Find where the given text appears and provide that cell's center as (x, y) coordinate. 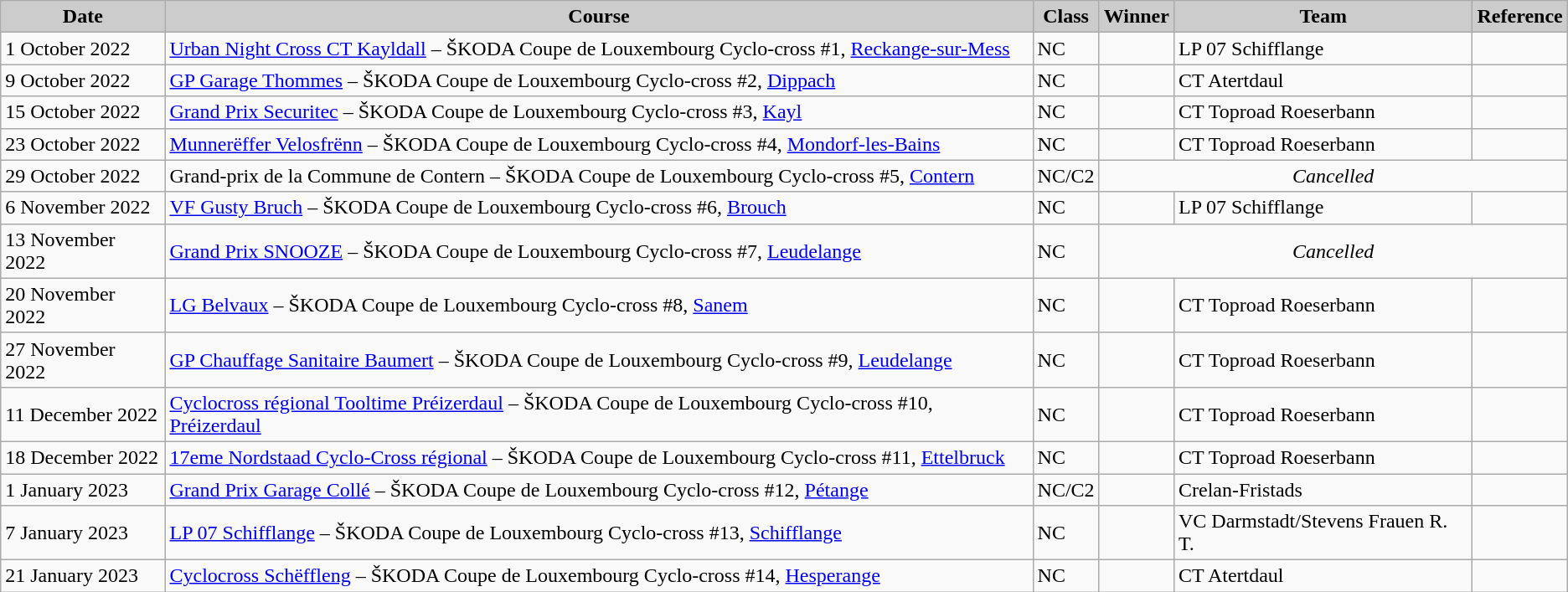
VF Gusty Bruch – ŠKODA Coupe de Louxembourg Cyclo-cross #6, Brouch (599, 208)
17eme Nordstaad Cyclo-Cross régional – ŠKODA Coupe de Louxembourg Cyclo-cross #11, Ettelbruck (599, 457)
Winner (1136, 17)
21 January 2023 (83, 576)
27 November 2022 (83, 360)
11 December 2022 (83, 414)
13 November 2022 (83, 251)
Grand Prix Garage Collé – ŠKODA Coupe de Louxembourg Cyclo-cross #12, Pétange (599, 490)
GP Chauffage Sanitaire Baumert – ŠKODA Coupe de Louxembourg Cyclo-cross #9, Leudelange (599, 360)
LG Belvaux – ŠKODA Coupe de Louxembourg Cyclo-cross #8, Sanem (599, 305)
Reference (1519, 17)
Munnerëffer Velosfrënn – ŠKODA Coupe de Louxembourg Cyclo-cross #4, Mondorf-les-Bains (599, 144)
23 October 2022 (83, 144)
Grand Prix SNOOZE – ŠKODA Coupe de Louxembourg Cyclo-cross #7, Leudelange (599, 251)
Class (1065, 17)
LP 07 Schifflange – ŠKODA Coupe de Louxembourg Cyclo-cross #13, Schifflange (599, 533)
GP Garage Thommes – ŠKODA Coupe de Louxembourg Cyclo-cross #2, Dippach (599, 80)
1 October 2022 (83, 49)
9 October 2022 (83, 80)
Grand-prix de la Commune de Contern – ŠKODA Coupe de Louxembourg Cyclo-cross #5, Contern (599, 176)
Urban Night Cross CT Kayldall – ŠKODA Coupe de Louxembourg Cyclo-cross #1, Reckange-sur-Mess (599, 49)
Cyclocross régional Tooltime Préizerdaul – ŠKODA Coupe de Louxembourg Cyclo-cross #10, Préizerdaul (599, 414)
15 October 2022 (83, 112)
Course (599, 17)
Crelan-Fristads (1323, 490)
Date (83, 17)
Team (1323, 17)
20 November 2022 (83, 305)
Grand Prix Securitec – ŠKODA Coupe de Louxembourg Cyclo-cross #3, Kayl (599, 112)
1 January 2023 (83, 490)
Cyclocross Schëffleng – ŠKODA Coupe de Louxembourg Cyclo-cross #14, Hesperange (599, 576)
VC Darmstadt/Stevens Frauen R. T. (1323, 533)
29 October 2022 (83, 176)
6 November 2022 (83, 208)
18 December 2022 (83, 457)
7 January 2023 (83, 533)
